Find where the given text appears and provide that cell's center as (X, Y) coordinate. 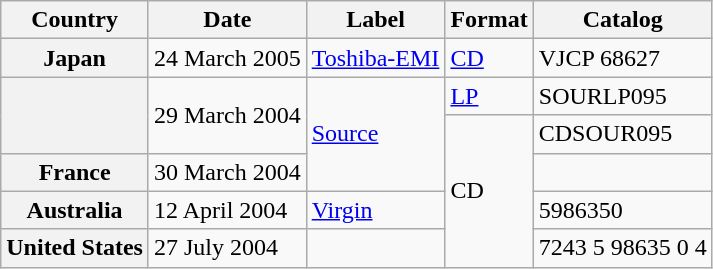
Australia (75, 210)
30 March 2004 (227, 172)
Toshiba-EMI (376, 58)
VJCP 68627 (622, 58)
5986350 (622, 210)
27 July 2004 (227, 248)
24 March 2005 (227, 58)
United States (75, 248)
SOURLP095 (622, 96)
7243 5 98635 0 4 (622, 248)
Country (75, 20)
Source (376, 134)
Catalog (622, 20)
Label (376, 20)
Japan (75, 58)
29 March 2004 (227, 115)
Date (227, 20)
Virgin (376, 210)
CDSOUR095 (622, 134)
12 April 2004 (227, 210)
Format (489, 20)
France (75, 172)
LP (489, 96)
